Extract the (x, y) coordinate from the center of the cell holding the provided text.  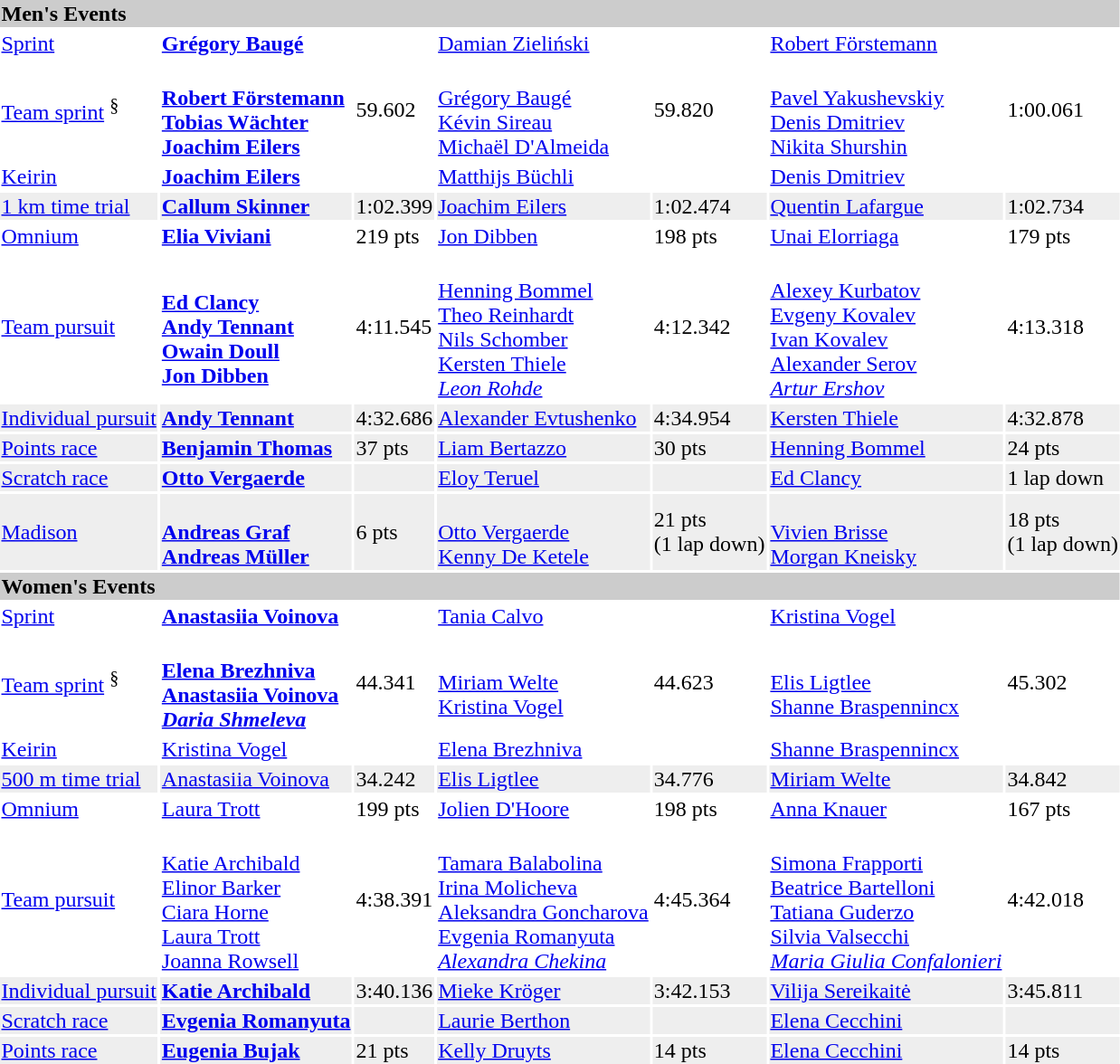
Ed ClancyAndy TennantOwain DoullJon Dibben (256, 328)
4:32.878 (1063, 418)
24 pts (1063, 448)
34.842 (1063, 779)
Elia Viviani (256, 236)
Otto VergaerdeKenny De Ketele (544, 532)
3:42.153 (709, 991)
179 pts (1063, 236)
4:45.364 (709, 899)
30 pts (709, 448)
4:11.545 (394, 328)
Men's Events (560, 14)
Vivien BrisseMorgan Kneisky (887, 532)
Elis Ligtlee (544, 779)
Quentin Lafargue (887, 206)
Pavel YakushevskiyDenis DmitrievNikita Shurshin (887, 110)
Liam Bertazzo (544, 448)
Kersten Thiele (887, 418)
3:40.136 (394, 991)
Miriam Welte (887, 779)
Damian Zieliński (544, 43)
219 pts (394, 236)
34.242 (394, 779)
Katie Archibald (256, 991)
Andreas GrafAndreas Müller (256, 532)
4:34.954 (709, 418)
Alexey KurbatovEvgeny KovalevIvan KovalevAlexander SerovArtur Ershov (887, 328)
4:42.018 (1063, 899)
Eloy Teruel (544, 478)
Alexander Evtushenko (544, 418)
Jon Dibben (544, 236)
Robert Förstemann (887, 43)
Miriam WelteKristina Vogel (544, 682)
Laurie Berthon (544, 1021)
Kelly Druyts (544, 1050)
59.820 (709, 110)
Andy Tennant (256, 418)
Elena BrezhnivaAnastasiia VoinovaDaria Shmeleva (256, 682)
Vilija Sereikaitė (887, 991)
4:32.686 (394, 418)
45.302 (1063, 682)
Denis Dmitriev (887, 176)
Henning Bommel (887, 448)
1:02.399 (394, 206)
4:13.318 (1063, 328)
4:38.391 (394, 899)
34.776 (709, 779)
Tania Calvo (544, 616)
1:02.474 (709, 206)
Callum Skinner (256, 206)
1:02.734 (1063, 206)
Robert FörstemannTobias WächterJoachim Eilers (256, 110)
Eugenia Bujak (256, 1050)
3:45.811 (1063, 991)
Katie ArchibaldElinor BarkerCiara HorneLaura TrottJoanna Rowsell (256, 899)
500 m time trial (79, 779)
Elena Brezhniva (544, 749)
Women's Events (560, 586)
167 pts (1063, 809)
4:12.342 (709, 328)
1:00.061 (1063, 110)
Matthijs Büchli (544, 176)
18 pts(1 lap down) (1063, 532)
Benjamin Thomas (256, 448)
Tamara BalabolinaIrina MolichevaAleksandra GoncharovaEvgenia RomanyutaAlexandra Chekina (544, 899)
44.341 (394, 682)
1 km time trial (79, 206)
Simona FrapportiBeatrice BartelloniTatiana GuderzoSilvia ValsecchiMaria Giulia Confalonieri (887, 899)
Mieke Kröger (544, 991)
Unai Elorriaga (887, 236)
Henning BommelTheo ReinhardtNils SchomberKersten ThieleLeon Rohde (544, 328)
Anna Knauer (887, 809)
21 pts (394, 1050)
199 pts (394, 809)
Laura Trott (256, 809)
1 lap down (1063, 478)
Otto Vergaerde (256, 478)
Grégory BaugéKévin SireauMichaël D'Almeida (544, 110)
37 pts (394, 448)
Grégory Baugé (256, 43)
Evgenia Romanyuta (256, 1021)
21 pts(1 lap down) (709, 532)
Shanne Braspennincx (887, 749)
Madison (79, 532)
44.623 (709, 682)
6 pts (394, 532)
Elis LigtleeShanne Braspennincx (887, 682)
Ed Clancy (887, 478)
59.602 (394, 110)
Jolien D'Hoore (544, 809)
